Scan for the cell matching the given text and deliver its [X, Y] coordinate at center. 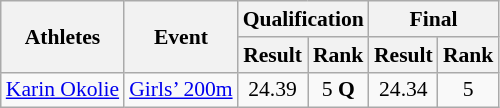
Karin Okolie [62, 90]
Event [180, 36]
Qualification [304, 19]
Final [434, 19]
24.39 [273, 90]
5 Q [338, 90]
5 [468, 90]
Girls’ 200m [180, 90]
Athletes [62, 36]
24.34 [404, 90]
